Find where the given text appears and provide that cell's center as (x, y) coordinate. 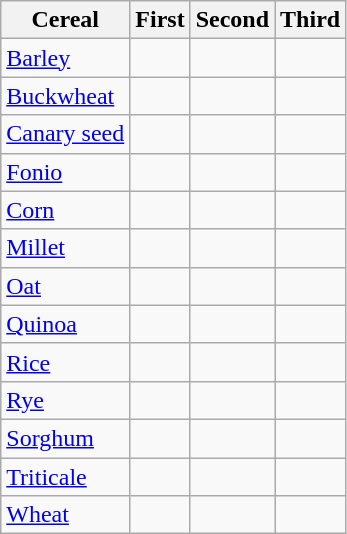
Oat (66, 286)
Cereal (66, 20)
Quinoa (66, 324)
Buckwheat (66, 96)
Barley (66, 58)
Rice (66, 362)
Second (232, 20)
Triticale (66, 477)
Sorghum (66, 438)
Fonio (66, 172)
Canary seed (66, 134)
Millet (66, 248)
Corn (66, 210)
First (160, 20)
Third (310, 20)
Rye (66, 400)
Wheat (66, 515)
